Determine the [x, y] coordinate at the center of the cell enclosing the given text.  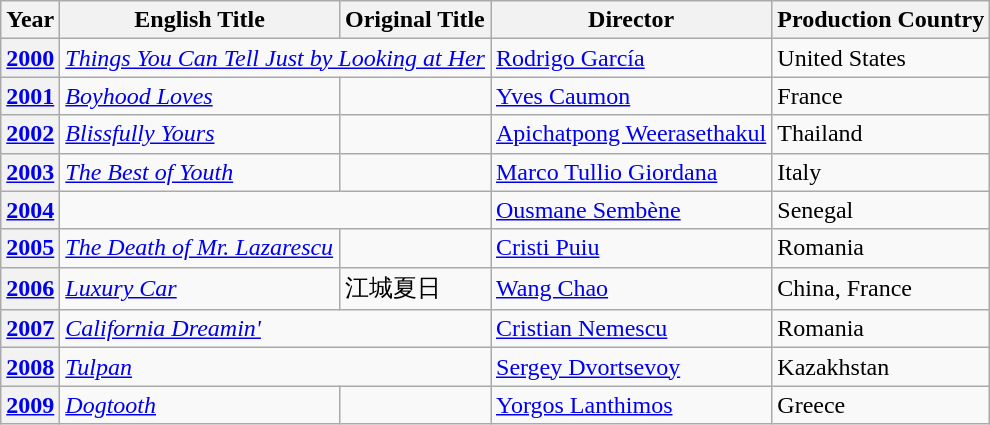
Original Title [414, 20]
2008 [30, 367]
Greece [881, 405]
The Death of Mr. Lazarescu [200, 248]
2009 [30, 405]
2000 [30, 58]
Things You Can Tell Just by Looking at Her [276, 58]
Apichatpong Weerasethakul [630, 134]
Ousmane Sembène [630, 210]
China, France [881, 288]
Director [630, 20]
2001 [30, 96]
江城夏日 [414, 288]
Italy [881, 172]
Senegal [881, 210]
The Best of Youth [200, 172]
2005 [30, 248]
2004 [30, 210]
2006 [30, 288]
Boyhood Loves [200, 96]
Thailand [881, 134]
Sergey Dvortsevoy [630, 367]
Wang Chao [630, 288]
United States [881, 58]
Blissfully Yours [200, 134]
Dogtooth [200, 405]
Year [30, 20]
California Dreamin' [276, 329]
Yves Caumon [630, 96]
Cristian Nemescu [630, 329]
Tulpan [276, 367]
Marco Tullio Giordana [630, 172]
2003 [30, 172]
2002 [30, 134]
Yorgos Lanthimos [630, 405]
Production Country [881, 20]
Rodrigo García [630, 58]
Cristi Puiu [630, 248]
Luxury Car [200, 288]
Kazakhstan [881, 367]
English Title [200, 20]
2007 [30, 329]
France [881, 96]
